Capture the cell that displays the provided text and extract its (X, Y) central coordinate. 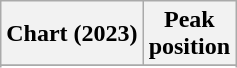
Chart (2023) (72, 34)
Peakposition (189, 34)
